Determine the (x, y) coordinate at the center of the cell enclosing the given text.  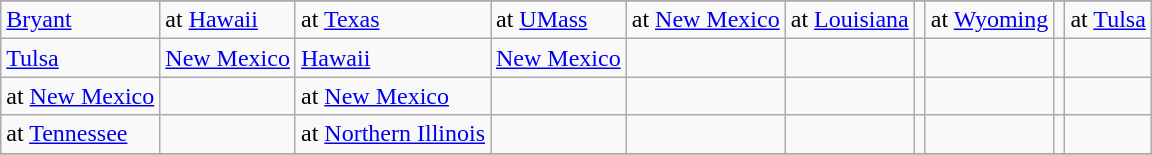
at Northern Illinois (392, 134)
at Tennessee (80, 134)
Tulsa (80, 58)
Bryant (80, 20)
at Louisiana (850, 20)
Hawaii (392, 58)
at Texas (392, 20)
at Hawaii (228, 20)
at UMass (558, 20)
at Wyoming (990, 20)
at Tulsa (1108, 20)
